Output the (X, Y) coordinate of the center of the cell containing the given text.  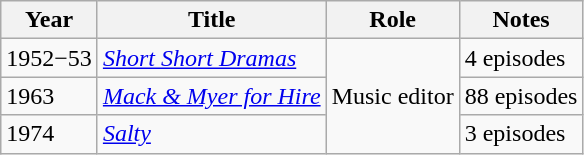
Notes (521, 20)
1974 (50, 134)
Salty (212, 134)
1952−53 (50, 58)
3 episodes (521, 134)
Title (212, 20)
Year (50, 20)
Music editor (392, 96)
Short Short Dramas (212, 58)
Mack & Myer for Hire (212, 96)
1963 (50, 96)
Role (392, 20)
88 episodes (521, 96)
4 episodes (521, 58)
